Provide the [x, y] coordinate of the cell's center where the given text is located.  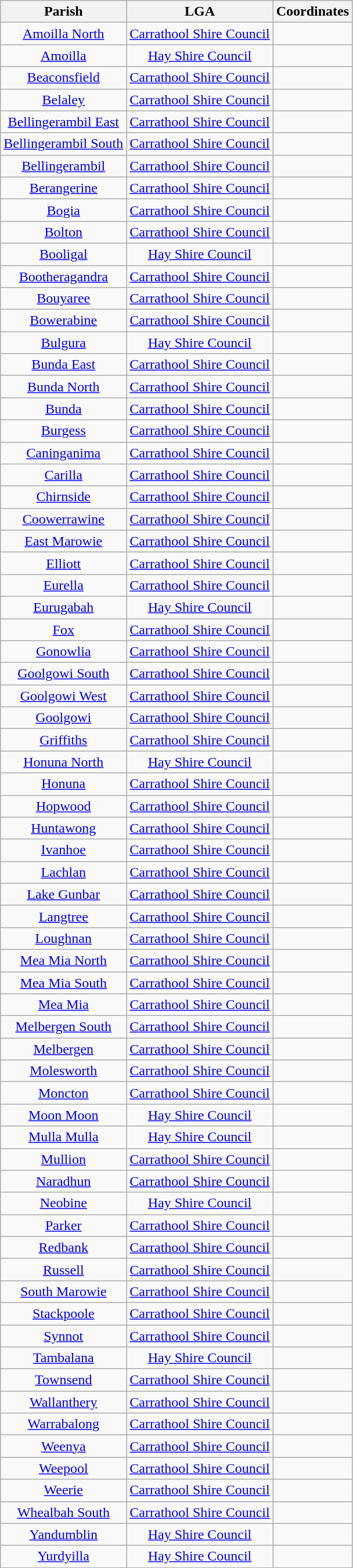
Stackpoole [64, 1313]
Redbank [64, 1247]
Mea Mia [64, 1005]
Bunda North [64, 387]
Lake Gunbar [64, 894]
Coowerrawine [64, 519]
Langtree [64, 916]
LGA [200, 12]
Moon Moon [64, 1115]
Mullion [64, 1159]
Weenya [64, 1446]
Gonowlia [64, 652]
Warrabalong [64, 1424]
Bellingerambil South [64, 144]
Berangerine [64, 188]
Goolgowi West [64, 696]
Bellingerambil East [64, 122]
Goolgowi South [64, 674]
Neobine [64, 1203]
Synnot [64, 1335]
Hopwood [64, 806]
Loughnan [64, 938]
Coordinates [312, 12]
Mea Mia North [64, 960]
Eurella [64, 585]
Weerie [64, 1490]
Molesworth [64, 1071]
Bunda East [64, 365]
Amoilla [64, 56]
Russell [64, 1269]
Carilla [64, 475]
Amoilla North [64, 34]
Fox [64, 629]
Parker [64, 1225]
Yurdyilla [64, 1556]
Goolgowi [64, 718]
Griffiths [64, 740]
Lachlan [64, 872]
Moncton [64, 1093]
Bootheragandra [64, 277]
Mulla Mulla [64, 1137]
Yandumblin [64, 1534]
Eurugabah [64, 607]
Honuna [64, 784]
Bogia [64, 210]
Honuna North [64, 762]
Huntawong [64, 828]
Melbergen South [64, 1027]
Weepool [64, 1468]
Bellingerambil [64, 166]
Burgess [64, 431]
Caninganima [64, 453]
Elliott [64, 563]
Chirnside [64, 497]
Bolton [64, 232]
Naradhun [64, 1181]
Whealbah South [64, 1512]
Bouyaree [64, 299]
Melbergen [64, 1049]
East Marowie [64, 541]
Bowerabine [64, 321]
Parish [64, 12]
Belaley [64, 100]
South Marowie [64, 1291]
Tambalana [64, 1358]
Townsend [64, 1380]
Beaconsfield [64, 78]
Bunda [64, 409]
Mea Mia South [64, 983]
Wallanthery [64, 1402]
Booligal [64, 254]
Ivanhoe [64, 850]
Bulgura [64, 343]
